Capture the cell that displays the provided text and extract its [X, Y] central coordinate. 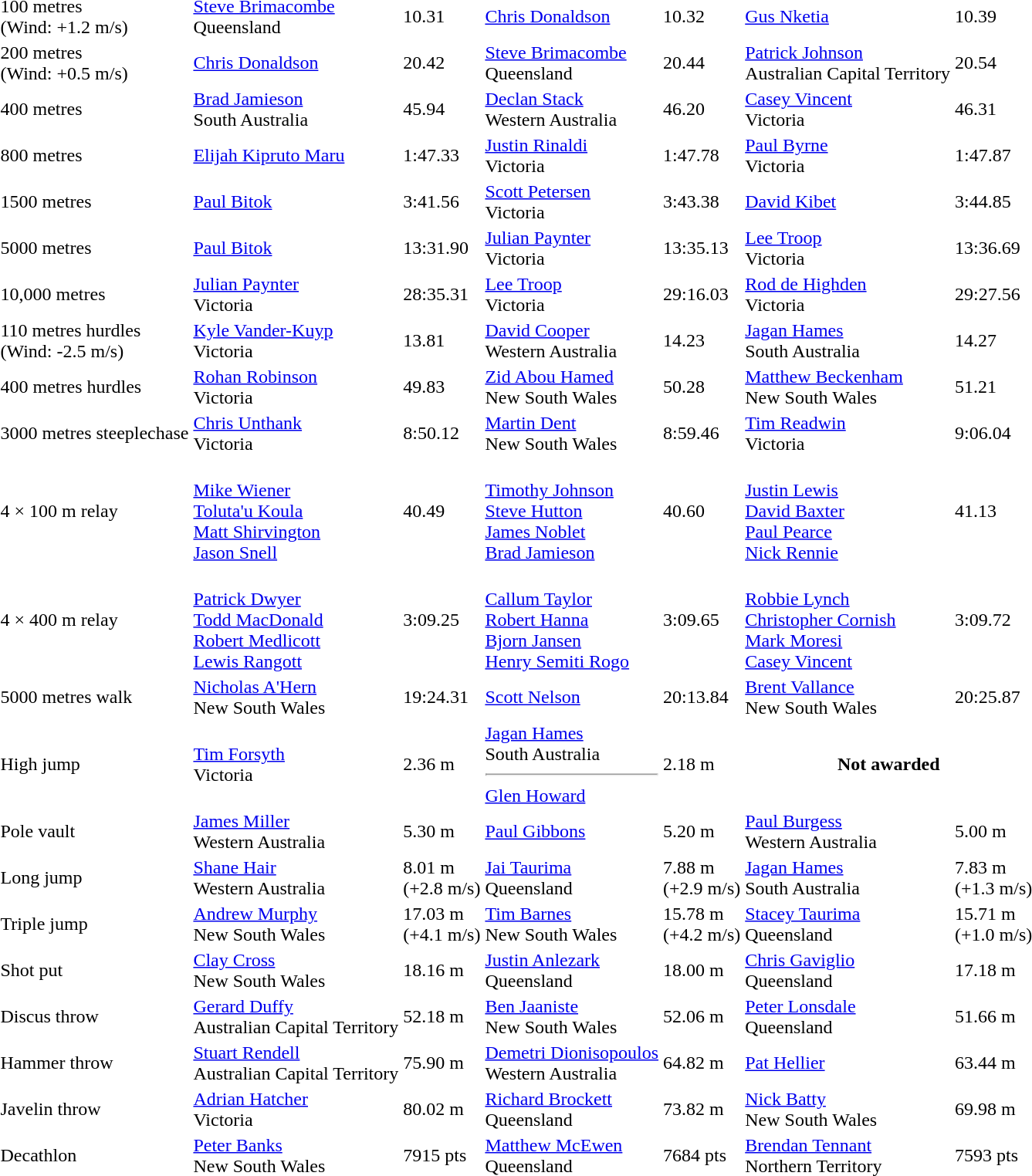
Chris UnthankVictoria [296, 434]
Justin LewisDavid BaxterPaul PearceNick Rennie [848, 511]
Mike WienerToluta'u KoulaMatt ShirvingtonJason Snell [296, 511]
3:41.56 [442, 202]
Clay CrossNew South Wales [296, 971]
Elijah Kipruto Maru [296, 156]
73.82 m [702, 1110]
20:13.84 [702, 698]
Adrian HatcherVictoria [296, 1110]
Casey VincentVictoria [848, 110]
David Kibet [848, 202]
64.82 m [702, 1063]
Kyle Vander-KuypVictoria [296, 341]
Richard BrockettQueensland [572, 1110]
49.83 [442, 387]
1:47.78 [702, 156]
3:09.25 [442, 620]
Paul BurgessWestern Australia [848, 832]
40.60 [702, 511]
Patrick DwyerTodd MacDonaldRobert MedlicottLewis Rangott [296, 620]
1:47.33 [442, 156]
Paul Gibbons [572, 832]
Nick BattyNew South Wales [848, 1110]
8:59.46 [702, 434]
Timothy JohnsonSteve HuttonJames NobletBrad Jamieson [572, 511]
Jagan HamesSouth AustraliaGlen Howard [572, 764]
15.78 m (+4.2 m/s) [702, 924]
Pat Hellier [848, 1063]
40.49 [442, 511]
Shane HairWestern Australia [296, 878]
5.30 m [442, 832]
5.20 m [702, 832]
Gerard DuffyAustralian Capital Territory [296, 1017]
28:35.31 [442, 295]
50.28 [702, 387]
14.23 [702, 341]
Robbie LynchChristopher CornishMark MoresiCasey Vincent [848, 620]
Rod de HighdenVictoria [848, 295]
Nicholas A'HernNew South Wales [296, 698]
Justin AnlezarkQueensland [572, 971]
18.16 m [442, 971]
Stacey TaurimaQueensland [848, 924]
Tim ForsythVictoria [296, 764]
52.18 m [442, 1017]
Paul ByrneVictoria [848, 156]
46.20 [702, 110]
Martin DentNew South Wales [572, 434]
Brad JamiesonSouth Australia [296, 110]
7.88 m (+2.9 m/s) [702, 878]
3:09.65 [702, 620]
45.94 [442, 110]
2.36 m [442, 764]
8.01 m (+2.8 m/s) [442, 878]
Patrick JohnsonAustralian Capital Territory [848, 63]
Chris Donaldson [296, 63]
13:35.13 [702, 248]
Chris GaviglioQueensland [848, 971]
19:24.31 [442, 698]
20.44 [702, 63]
8:50.12 [442, 434]
Brent VallanceNew South Wales [848, 698]
Justin RinaldiVictoria [572, 156]
Declan StackWestern Australia [572, 110]
Tim BarnesNew South Wales [572, 924]
Jai TaurimaQueensland [572, 878]
Stuart RendellAustralian Capital Territory [296, 1063]
75.90 m [442, 1063]
13:31.90 [442, 248]
52.06 m [702, 1017]
David CooperWestern Australia [572, 341]
Steve BrimacombeQueensland [572, 63]
Peter LonsdaleQueensland [848, 1017]
17.03 m (+4.1 m/s) [442, 924]
Zid Abou HamedNew South Wales [572, 387]
Andrew MurphyNew South Wales [296, 924]
80.02 m [442, 1110]
29:16.03 [702, 295]
Demetri DionisopoulosWestern Australia [572, 1063]
Ben JaanisteNew South Wales [572, 1017]
Scott PetersenVictoria [572, 202]
James MillerWestern Australia [296, 832]
Callum TaylorRobert HannaBjorn JansenHenry Semiti Rogo [572, 620]
18.00 m [702, 971]
3:43.38 [702, 202]
2.18 m [702, 764]
Tim ReadwinVictoria [848, 434]
Rohan RobinsonVictoria [296, 387]
20.42 [442, 63]
Matthew BeckenhamNew South Wales [848, 387]
13.81 [442, 341]
Scott Nelson [572, 698]
